Return (X, Y) of the center of cell containing provided text 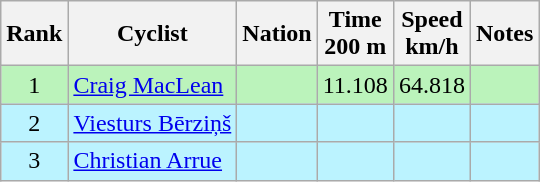
2 (34, 123)
11.108 (355, 85)
Cyclist (152, 34)
Viesturs Bērziņš (152, 123)
3 (34, 161)
64.818 (432, 85)
Rank (34, 34)
1 (34, 85)
Speedkm/h (432, 34)
Nation (277, 34)
Christian Arrue (152, 161)
Notes (504, 34)
Craig MacLean (152, 85)
Time200 m (355, 34)
